Scan for the cell matching the given text and deliver its (X, Y) coordinate at center. 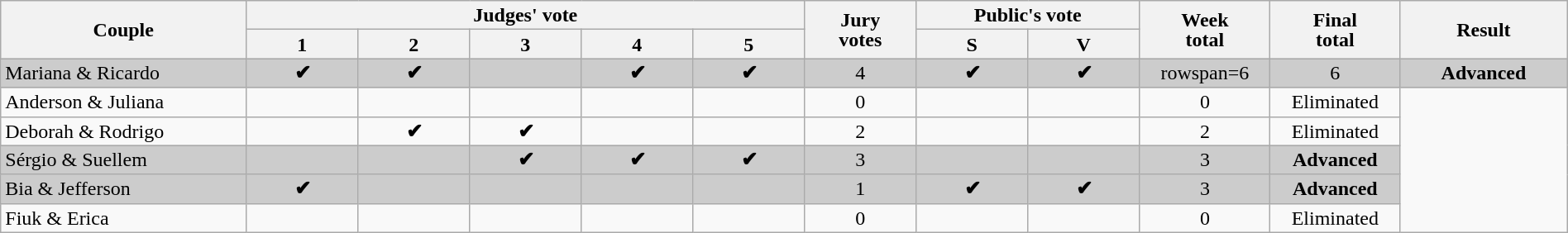
Weektotal (1205, 30)
Couple (124, 30)
Fiuk & Erica (124, 218)
Mariana & Ricardo (124, 73)
Result (1484, 30)
Judges' vote (526, 15)
Finaltotal (1335, 30)
Public's vote (1028, 15)
Juryvotes (860, 30)
Anderson & Juliana (124, 102)
Bia & Jefferson (124, 188)
Sérgio & Suellem (124, 160)
rowspan=6 (1205, 73)
Deborah & Rodrigo (124, 131)
5 (749, 45)
S (973, 45)
6 (1335, 73)
V (1083, 45)
